Return [X, Y] of the center of cell containing provided text 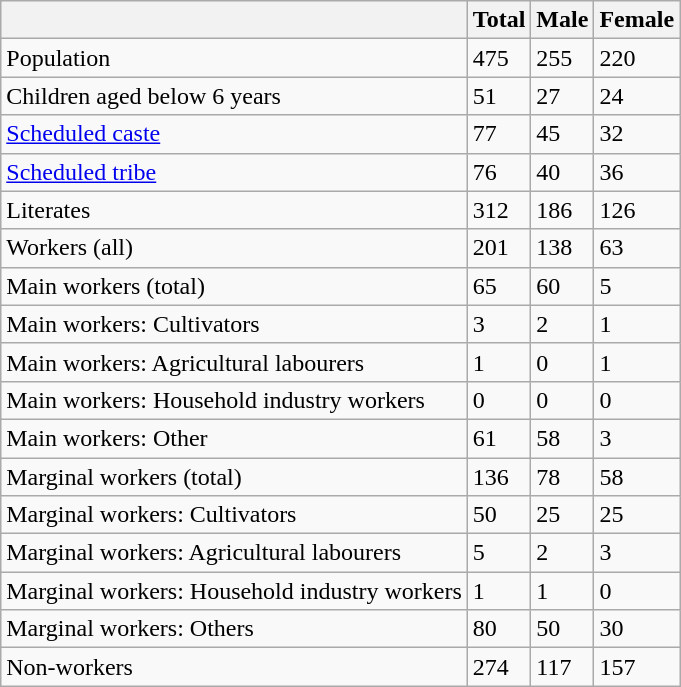
Marginal workers: Others [234, 629]
201 [499, 248]
Male [562, 20]
Marginal workers (total) [234, 477]
24 [637, 96]
Main workers: Household industry workers [234, 400]
475 [499, 58]
30 [637, 629]
Total [499, 20]
274 [499, 667]
Main workers (total) [234, 286]
60 [562, 286]
Marginal workers: Agricultural labourers [234, 553]
157 [637, 667]
117 [562, 667]
255 [562, 58]
Scheduled caste [234, 134]
36 [637, 172]
Literates [234, 210]
27 [562, 96]
78 [562, 477]
Female [637, 20]
312 [499, 210]
Main workers: Cultivators [234, 324]
40 [562, 172]
76 [499, 172]
Marginal workers: Household industry workers [234, 591]
Marginal workers: Cultivators [234, 515]
Main workers: Agricultural labourers [234, 362]
63 [637, 248]
126 [637, 210]
Population [234, 58]
Non-workers [234, 667]
45 [562, 134]
80 [499, 629]
Scheduled tribe [234, 172]
Main workers: Other [234, 438]
51 [499, 96]
65 [499, 286]
138 [562, 248]
32 [637, 134]
Workers (all) [234, 248]
Children aged below 6 years [234, 96]
136 [499, 477]
77 [499, 134]
61 [499, 438]
186 [562, 210]
220 [637, 58]
